Extract the [x, y] coordinate from the center of the cell holding the provided text.  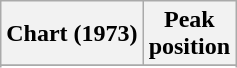
Chart (1973) [72, 34]
Peak position [189, 34]
